Provide the [x, y] coordinate of the cell's center where the given text is located.  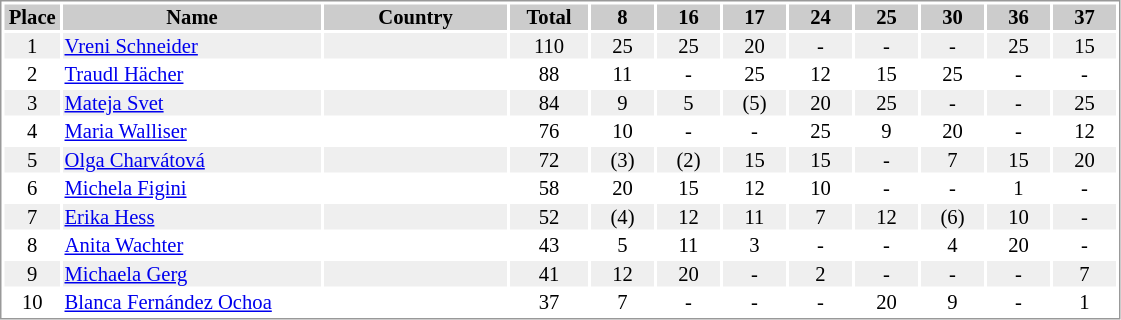
Anita Wachter [192, 245]
Blanca Fernández Ochoa [192, 303]
Michaela Gerg [192, 274]
(5) [754, 103]
Olga Charvátová [192, 160]
Name [192, 17]
24 [820, 17]
Place [32, 17]
Country [416, 17]
110 [549, 46]
52 [549, 217]
(4) [622, 217]
16 [688, 17]
Erika Hess [192, 217]
88 [549, 75]
30 [952, 17]
58 [549, 189]
Vreni Schneider [192, 46]
(6) [952, 217]
6 [32, 189]
43 [549, 245]
(3) [622, 160]
(2) [688, 160]
36 [1018, 17]
84 [549, 103]
Mateja Svet [192, 103]
Maria Walliser [192, 131]
Total [549, 17]
17 [754, 17]
76 [549, 131]
41 [549, 274]
Michela Figini [192, 189]
72 [549, 160]
Traudl Hächer [192, 75]
